Scan for the cell matching the given text and deliver its (X, Y) coordinate at center. 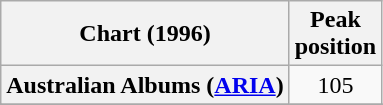
Chart (1996) (145, 34)
Peak position (335, 34)
Australian Albums (ARIA) (145, 85)
105 (335, 85)
